Scan for the cell matching the given text and deliver its [X, Y] coordinate at center. 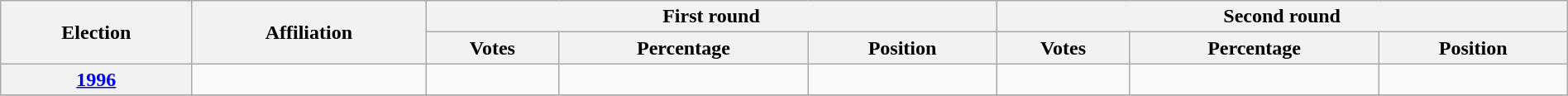
First round [711, 17]
Second round [1282, 17]
Election [96, 32]
Affiliation [309, 32]
1996 [96, 79]
